Extract the (X, Y) coordinate from the center of the cell holding the provided text.  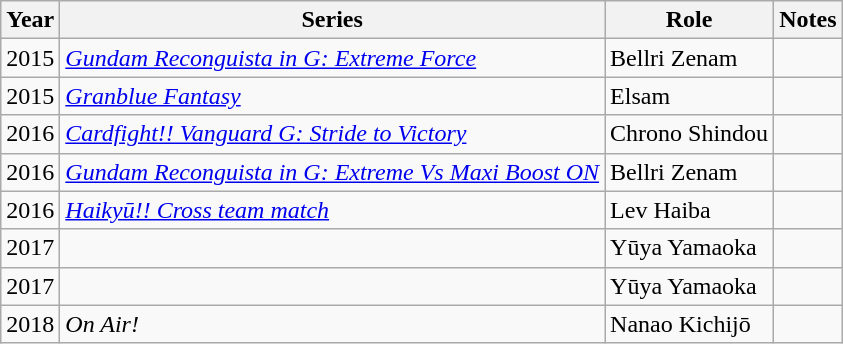
Cardfight!! Vanguard G: Stride to Victory (332, 134)
Series (332, 20)
Haikyū!! Cross team match (332, 210)
Role (690, 20)
Nanao Kichijō (690, 324)
On Air! (332, 324)
Gundam Reconguista in G: Extreme Vs Maxi Boost ON (332, 172)
Granblue Fantasy (332, 96)
Gundam Reconguista in G: Extreme Force (332, 58)
Lev Haiba (690, 210)
Chrono Shindou (690, 134)
Notes (808, 20)
2018 (30, 324)
Year (30, 20)
Elsam (690, 96)
